Locate the cell with the specified text and output its [x, y] center coordinate. 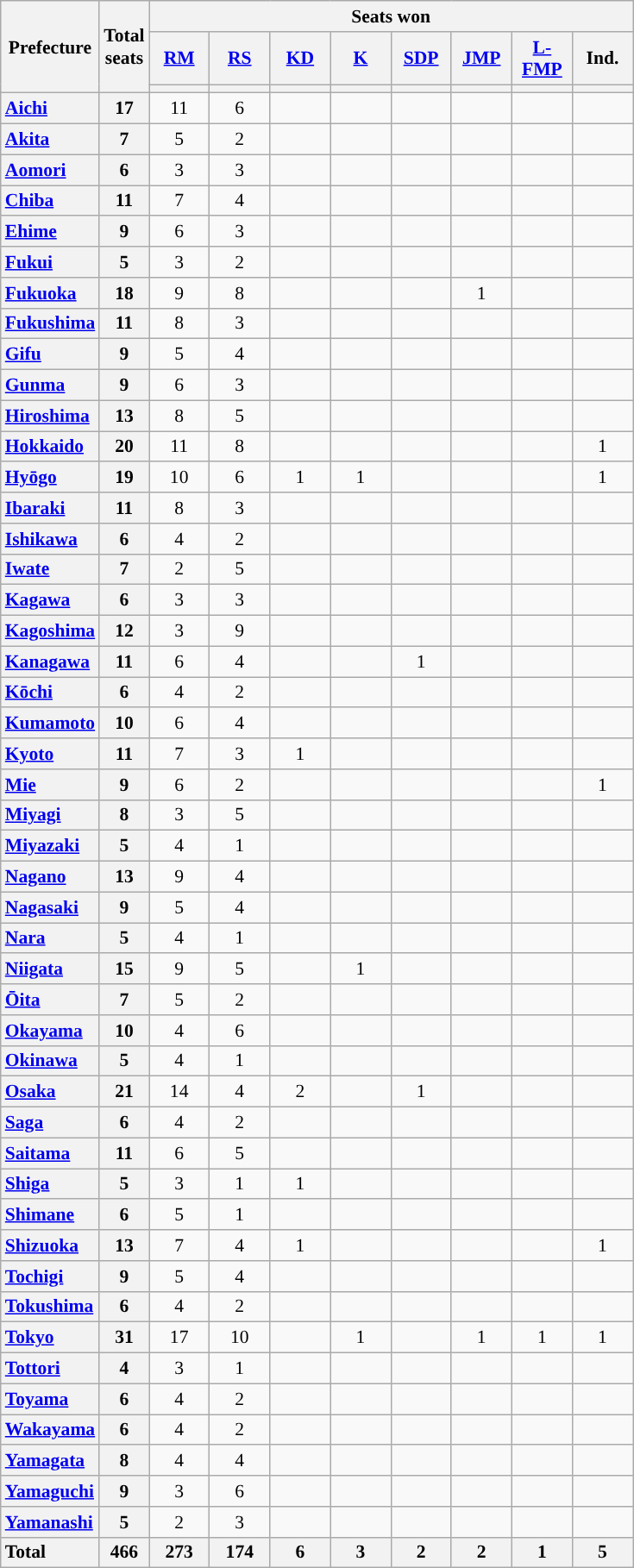
Akita [50, 140]
15 [124, 969]
Miyagi [50, 815]
Tochigi [50, 1276]
Kagawa [50, 600]
Fukui [50, 262]
174 [240, 1552]
Prefecture [50, 47]
K [361, 59]
Kumamoto [50, 724]
Total [50, 1552]
Yamanashi [50, 1522]
Saga [50, 1123]
20 [124, 447]
273 [179, 1552]
12 [124, 631]
Kōchi [50, 693]
19 [124, 478]
18 [124, 293]
Hokkaido [50, 447]
Shizuoka [50, 1245]
Nagasaki [50, 907]
Okinawa [50, 1061]
21 [124, 1092]
Yamaguchi [50, 1491]
RM [179, 59]
Wakayama [50, 1430]
Kagoshima [50, 631]
Iwate [50, 569]
JMP [481, 59]
Chiba [50, 201]
Aichi [50, 109]
Mie [50, 785]
Gifu [50, 354]
Tokyo [50, 1338]
Yamagata [50, 1461]
Nagano [50, 877]
SDP [421, 59]
Ehime [50, 232]
Ōita [50, 1000]
31 [124, 1338]
Kyoto [50, 754]
Ishikawa [50, 539]
RS [240, 59]
Hyōgo [50, 478]
14 [179, 1092]
Shimane [50, 1215]
Tokushima [50, 1307]
Okayama [50, 1031]
Aomori [50, 170]
Gunma [50, 386]
Osaka [50, 1092]
Kanagawa [50, 662]
466 [124, 1552]
Niigata [50, 969]
KD [300, 59]
Nara [50, 938]
Toyama [50, 1399]
Fukuoka [50, 293]
Tottori [50, 1369]
Ind. [602, 59]
Seats won [392, 16]
Miyazaki [50, 846]
Totalseats [124, 47]
Hiroshima [50, 416]
Shiga [50, 1184]
L-FMP [542, 59]
Fukushima [50, 323]
Ibaraki [50, 508]
Saitama [50, 1153]
